Detect which cell encompasses the target text, then output its (X, Y) center coordinate. 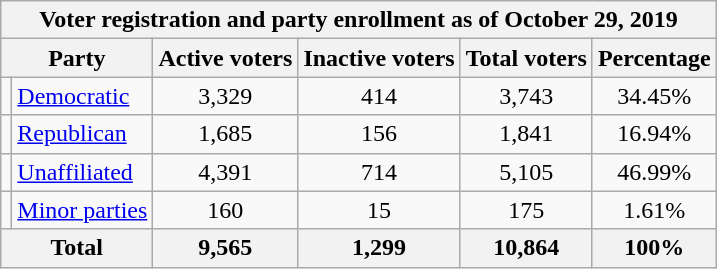
46.99% (654, 172)
100% (654, 248)
1,841 (526, 134)
1,685 (226, 134)
34.45% (654, 96)
Percentage (654, 58)
3,743 (526, 96)
156 (379, 134)
5,105 (526, 172)
Inactive voters (379, 58)
10,864 (526, 248)
4,391 (226, 172)
714 (379, 172)
1,299 (379, 248)
Active voters (226, 58)
175 (526, 210)
Total (77, 248)
1.61% (654, 210)
Unaffiliated (82, 172)
15 (379, 210)
16.94% (654, 134)
Republican (82, 134)
Minor parties (82, 210)
3,329 (226, 96)
414 (379, 96)
Total voters (526, 58)
9,565 (226, 248)
Party (77, 58)
Voter registration and party enrollment as of October 29, 2019 (359, 20)
160 (226, 210)
Democratic (82, 96)
